Extract the [X, Y] coordinate from the center of the cell holding the provided text.  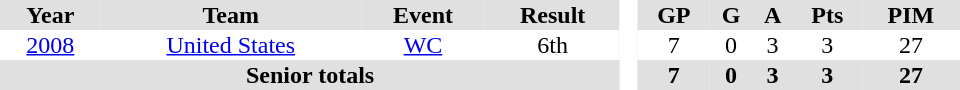
PIM [911, 15]
Senior totals [310, 75]
Result [552, 15]
WC [423, 45]
A [773, 15]
United States [231, 45]
Year [50, 15]
GP [674, 15]
Event [423, 15]
G [732, 15]
6th [552, 45]
2008 [50, 45]
Pts [828, 15]
Team [231, 15]
